Search for the cell housing the specified text and yield its (x, y) center coordinate. 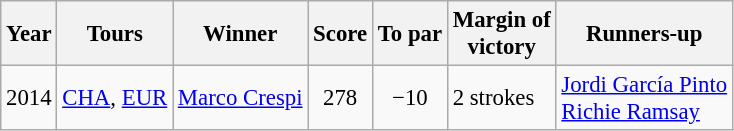
Winner (240, 34)
Runners-up (644, 34)
2 strokes (502, 98)
2014 (29, 98)
CHA, EUR (115, 98)
Margin ofvictory (502, 34)
Marco Crespi (240, 98)
Year (29, 34)
278 (340, 98)
Jordi García Pinto Richie Ramsay (644, 98)
−10 (410, 98)
Score (340, 34)
Tours (115, 34)
To par (410, 34)
